Return (X, Y) of the center of cell containing provided text 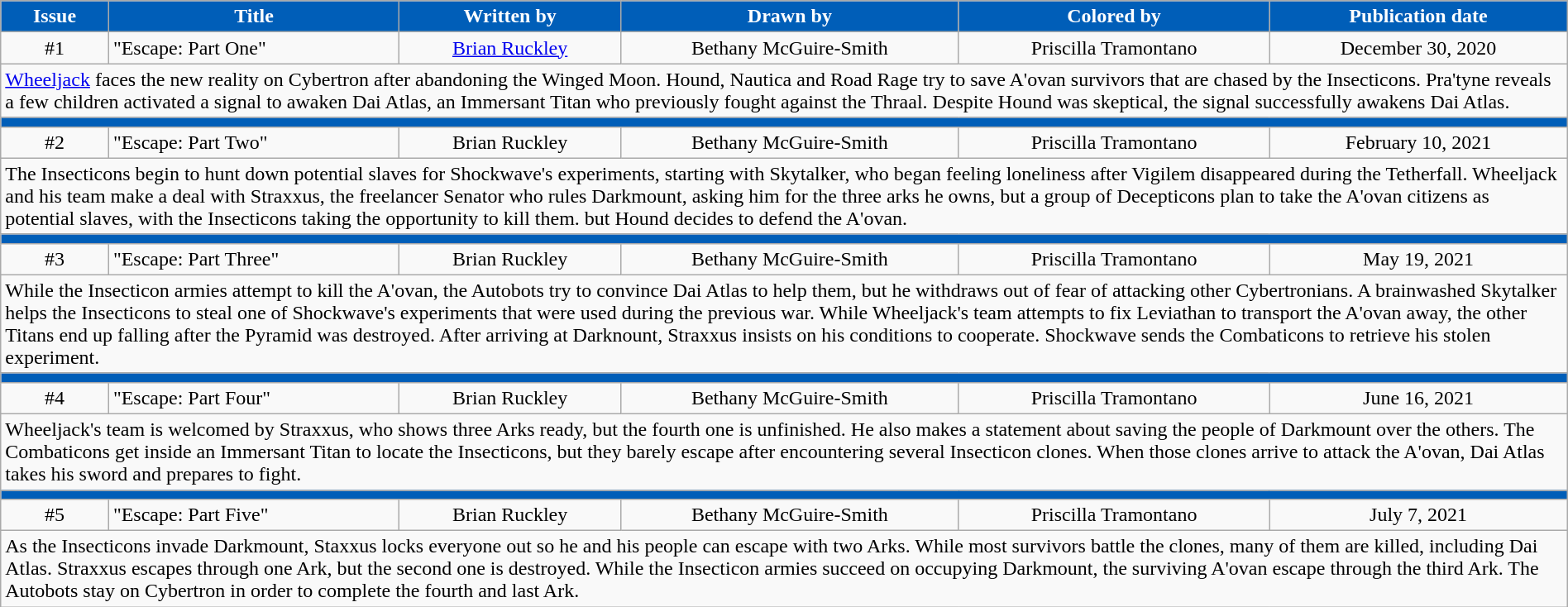
May 19, 2021 (1418, 259)
#1 (55, 48)
Title (253, 17)
#5 (55, 515)
Written by (510, 17)
July 7, 2021 (1418, 515)
Drawn by (791, 17)
Issue (55, 17)
"Escape: Part Two" (253, 142)
#2 (55, 142)
Colored by (1114, 17)
February 10, 2021 (1418, 142)
"Escape: Part Four" (253, 398)
June 16, 2021 (1418, 398)
"Escape: Part One" (253, 48)
Publication date (1418, 17)
#3 (55, 259)
#4 (55, 398)
"Escape: Part Three" (253, 259)
"Escape: Part Five" (253, 515)
December 30, 2020 (1418, 48)
